Capture the cell that displays the provided text and extract its [x, y] central coordinate. 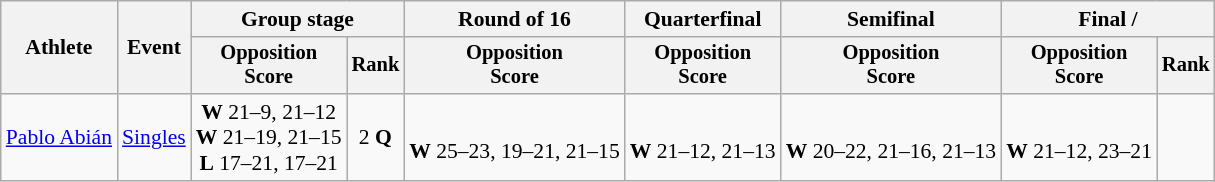
W 21–12, 23–21 [1079, 138]
Quarterfinal [703, 19]
Event [154, 48]
2 Q [376, 138]
W 21–9, 21–12 W 21–19, 21–15 L 17–21, 17–21 [269, 138]
Final / [1108, 19]
Round of 16 [514, 19]
Group stage [298, 19]
Singles [154, 138]
Pablo Abián [59, 138]
W 25–23, 19–21, 21–15 [514, 138]
Athlete [59, 48]
Semifinal [892, 19]
W 20–22, 21–16, 21–13 [892, 138]
W 21–12, 21–13 [703, 138]
